Search for the cell housing the specified text and yield its [x, y] center coordinate. 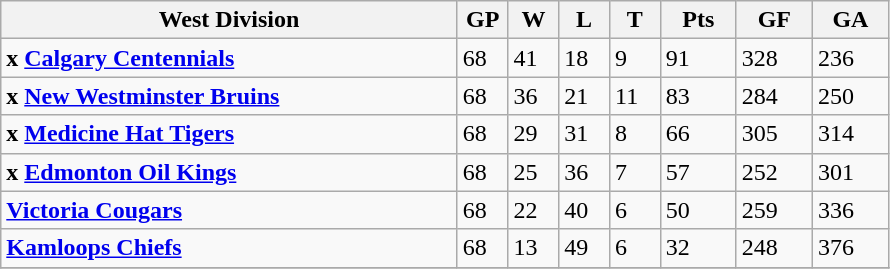
328 [774, 58]
13 [534, 248]
x Calgary Centennials [230, 58]
32 [698, 248]
L [584, 20]
305 [774, 134]
x New Westminster Bruins [230, 96]
259 [774, 210]
T [634, 20]
x Edmonton Oil Kings [230, 172]
49 [584, 248]
29 [534, 134]
57 [698, 172]
314 [850, 134]
31 [584, 134]
248 [774, 248]
Kamloops Chiefs [230, 248]
Pts [698, 20]
376 [850, 248]
8 [634, 134]
40 [584, 210]
GA [850, 20]
11 [634, 96]
41 [534, 58]
Victoria Cougars [230, 210]
9 [634, 58]
66 [698, 134]
236 [850, 58]
GP [482, 20]
284 [774, 96]
22 [534, 210]
West Division [230, 20]
336 [850, 210]
250 [850, 96]
7 [634, 172]
21 [584, 96]
25 [534, 172]
50 [698, 210]
W [534, 20]
x Medicine Hat Tigers [230, 134]
83 [698, 96]
252 [774, 172]
301 [850, 172]
GF [774, 20]
91 [698, 58]
18 [584, 58]
